From the cell containing the given text, extract its center point as (x, y) coordinate. 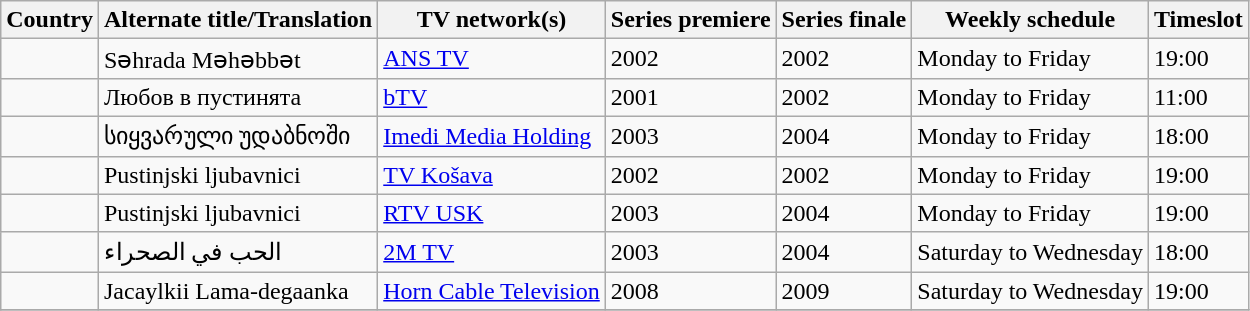
Любов в пустинята (238, 97)
bTV (492, 97)
Səhrada Məhəbbət (238, 59)
ANS TV (492, 59)
الحب في الصحراء (238, 252)
TV Košava (492, 175)
2001 (690, 97)
Weekly schedule (1030, 20)
11:00 (1198, 97)
Series premiere (690, 20)
Timeslot (1198, 20)
სიყვარული უდაბნოში (238, 136)
Series finale (844, 20)
Jacaylkii Lama-degaanka (238, 291)
Horn Cable Television (492, 291)
2M TV (492, 252)
Alternate title/Translation (238, 20)
Country (50, 20)
2008 (690, 291)
RTV USK (492, 213)
TV network(s) (492, 20)
2009 (844, 291)
Imedi Media Holding (492, 136)
